Return the (x, y) coordinate for the center point of the cell that contains the specified text.  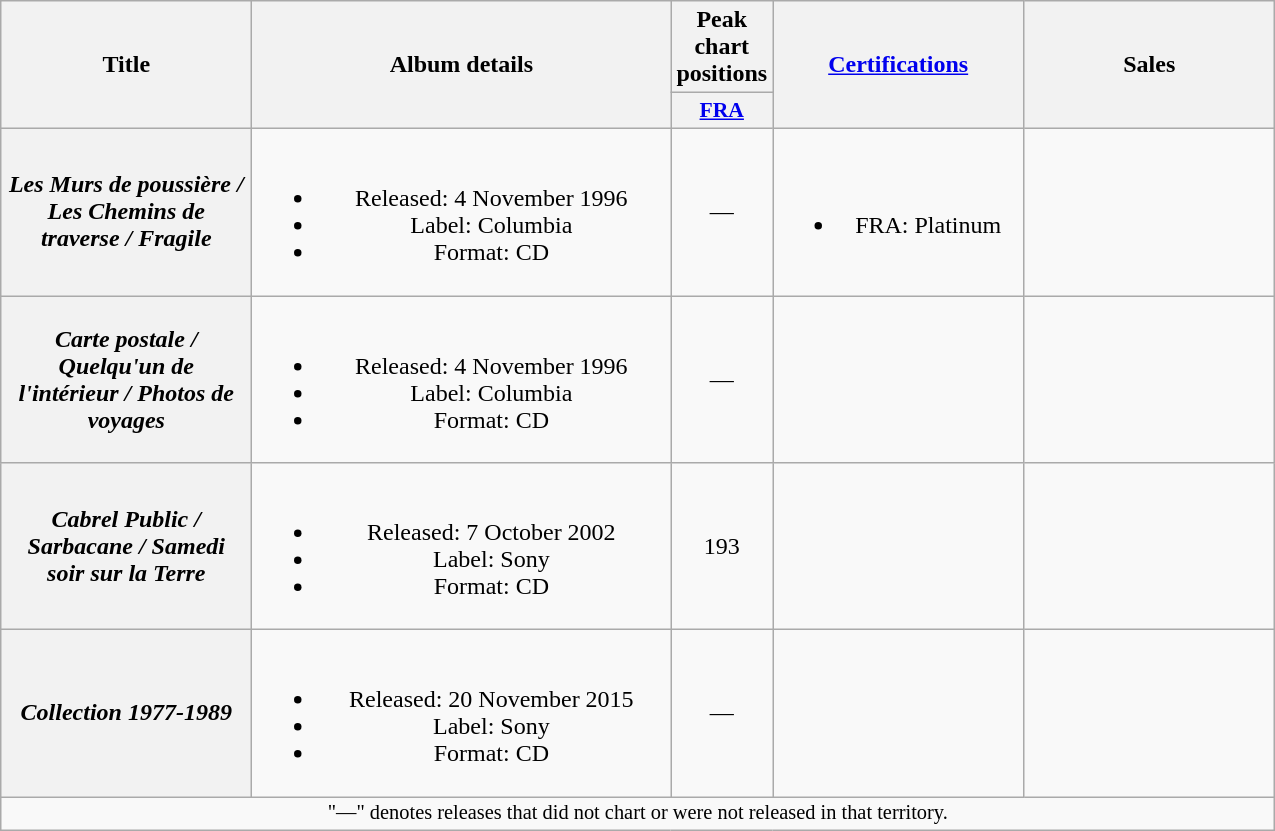
Collection 1977-1989 (126, 714)
Cabrel Public / Sarbacane / Samedi soir sur la Terre (126, 546)
FRA: Platinum (898, 212)
Album details (462, 65)
FRA (722, 111)
Peak chart positions (722, 47)
193 (722, 546)
Les Murs de poussière / Les Chemins de traverse / Fragile (126, 212)
Released: 7 October 2002Label: SonyFormat: CD (462, 546)
Certifications (898, 65)
Released: 20 November 2015Label: SonyFormat: CD (462, 714)
Sales (1150, 65)
"—" denotes releases that did not chart or were not released in that territory. (638, 814)
Title (126, 65)
Carte postale / Quelqu'un de l'intérieur / Photos de voyages (126, 380)
